For the text-containing cell, return its midpoint in [x, y] coordinate format. 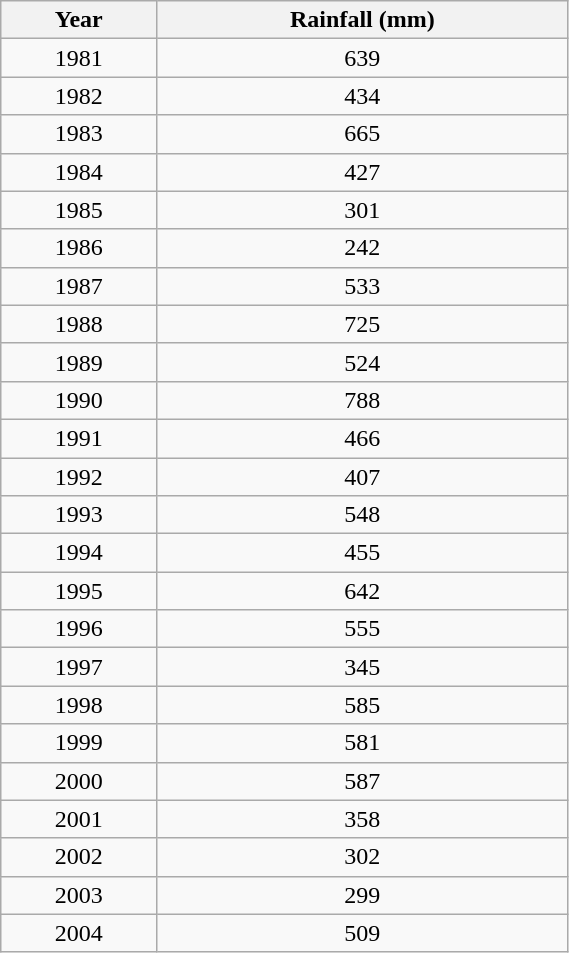
1990 [79, 400]
1997 [79, 667]
524 [362, 362]
1992 [79, 477]
301 [362, 210]
665 [362, 134]
345 [362, 667]
299 [362, 895]
242 [362, 248]
358 [362, 819]
581 [362, 743]
509 [362, 933]
1987 [79, 286]
2000 [79, 781]
585 [362, 705]
434 [362, 96]
Year [79, 20]
639 [362, 58]
1996 [79, 629]
2002 [79, 857]
1981 [79, 58]
1989 [79, 362]
587 [362, 781]
725 [362, 324]
788 [362, 400]
1993 [79, 515]
1988 [79, 324]
1985 [79, 210]
1983 [79, 134]
Rainfall (mm) [362, 20]
1984 [79, 172]
548 [362, 515]
1995 [79, 591]
1999 [79, 743]
2001 [79, 819]
407 [362, 477]
427 [362, 172]
2003 [79, 895]
533 [362, 286]
1994 [79, 553]
2004 [79, 933]
555 [362, 629]
455 [362, 553]
1982 [79, 96]
466 [362, 438]
1991 [79, 438]
1998 [79, 705]
302 [362, 857]
642 [362, 591]
1986 [79, 248]
